Output the (X, Y) coordinate of the center of the cell containing the given text.  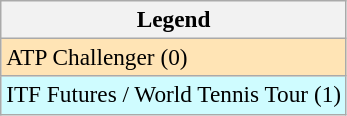
ITF Futures / World Tennis Tour (1) (174, 95)
ATP Challenger (0) (174, 57)
Legend (174, 19)
